Detect which cell encompasses the target text, then output its (x, y) center coordinate. 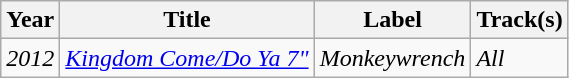
Year (30, 20)
Track(s) (520, 20)
Monkeywrench (392, 58)
All (520, 58)
Kingdom Come/Do Ya 7" (187, 58)
Label (392, 20)
2012 (30, 58)
Title (187, 20)
